Output the [x, y] coordinate of the center of the cell containing the given text.  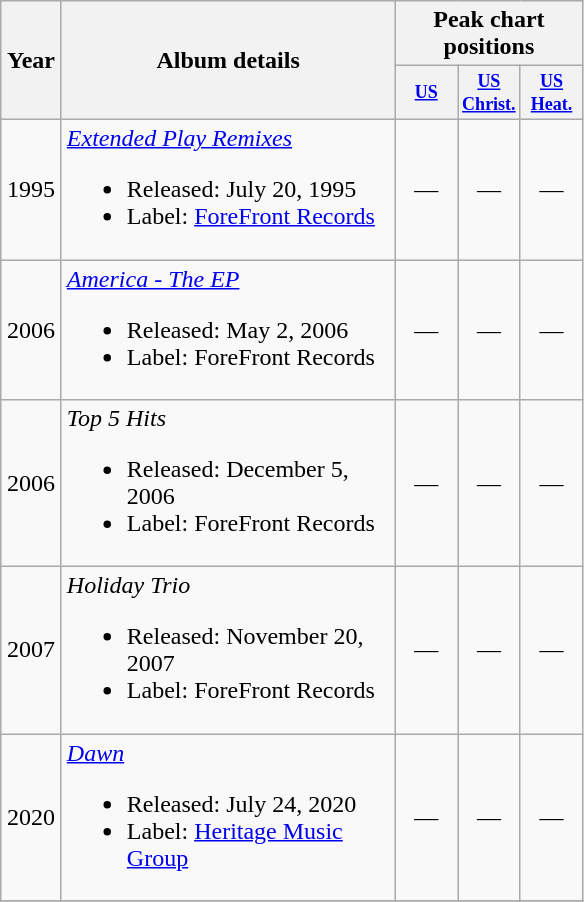
Holiday TrioReleased: November 20, 2007Label: ForeFront Records [228, 650]
America - The EPReleased: May 2, 2006Label: ForeFront Records [228, 330]
2020 [32, 818]
Album details [228, 60]
USHeat. [552, 93]
Extended Play RemixesReleased: July 20, 1995Label: ForeFront Records [228, 189]
Year [32, 60]
1995 [32, 189]
DawnReleased: July 24, 2020Label: Heritage Music Group [228, 818]
US [426, 93]
Peak chart positions [489, 34]
Top 5 HitsReleased: December 5, 2006Label: ForeFront Records [228, 484]
2007 [32, 650]
USChrist. [490, 93]
